Determine the (x, y) coordinate at the center of the cell enclosing the given text.  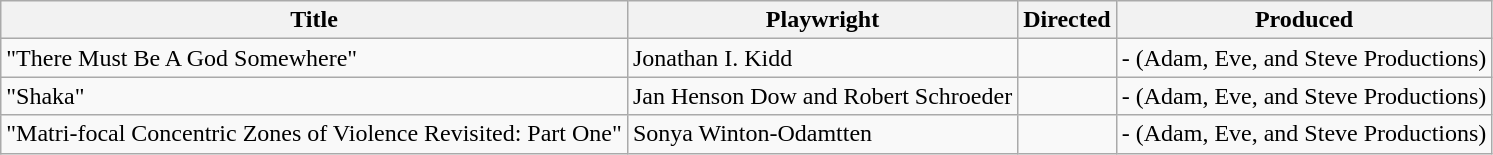
"There Must Be A God Somewhere" (314, 58)
Title (314, 20)
Directed (1068, 20)
Jan Henson Dow and Robert Schroeder (822, 96)
Produced (1304, 20)
Playwright (822, 20)
Sonya Winton-Odamtten (822, 134)
"Shaka" (314, 96)
Jonathan I. Kidd (822, 58)
"Matri-focal Concentric Zones of Violence Revisited: Part One" (314, 134)
